Pinpoint the cell where the given text exists, returning its [X, Y] midpoint coordinate. 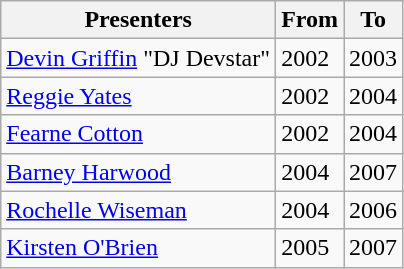
2003 [374, 58]
Barney Harwood [138, 172]
Reggie Yates [138, 96]
Fearne Cotton [138, 134]
2005 [310, 248]
Kirsten O'Brien [138, 248]
Presenters [138, 20]
Devin Griffin "DJ Devstar" [138, 58]
2006 [374, 210]
To [374, 20]
From [310, 20]
Rochelle Wiseman [138, 210]
